Return (x, y) of the center of cell containing provided text 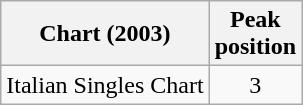
Chart (2003) (105, 34)
3 (255, 85)
Peakposition (255, 34)
Italian Singles Chart (105, 85)
